Return the [X, Y] coordinate for the center point of the cell that contains the specified text.  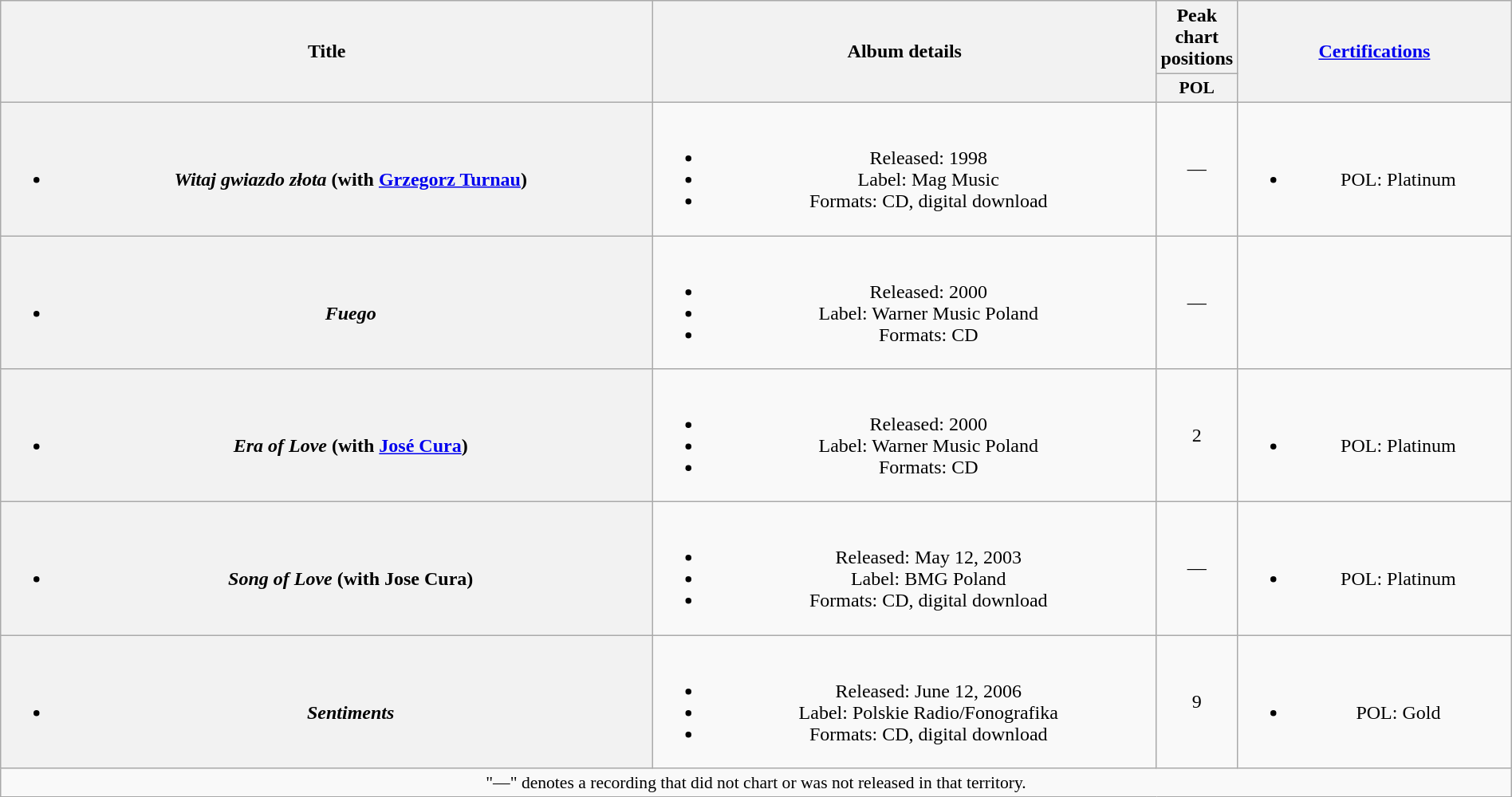
Released: May 12, 2003Label: BMG PolandFormats: CD, digital download [904, 569]
Sentiments [327, 701]
2 [1197, 435]
Title [327, 52]
POL: Gold [1375, 701]
Song of Love (with Jose Cura) [327, 569]
Released: June 12, 2006Label: Polskie Radio/FonografikaFormats: CD, digital download [904, 701]
Fuego [327, 303]
Released: 1998Label: Mag MusicFormats: CD, digital download [904, 169]
Certifications [1375, 52]
"—" denotes a recording that did not chart or was not released in that territory. [756, 783]
Witaj gwiazdo złota (with Grzegorz Turnau) [327, 169]
Peak chart positions [1197, 37]
POL [1197, 88]
Era of Love (with José Cura) [327, 435]
9 [1197, 701]
Album details [904, 52]
